Capture the cell that displays the provided text and extract its [x, y] central coordinate. 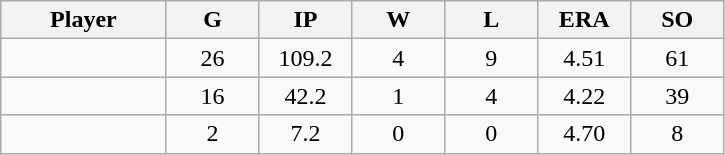
4.51 [584, 58]
L [492, 20]
8 [678, 134]
4.22 [584, 96]
7.2 [306, 134]
39 [678, 96]
42.2 [306, 96]
109.2 [306, 58]
61 [678, 58]
Player [84, 20]
1 [398, 96]
4.70 [584, 134]
9 [492, 58]
G [212, 20]
2 [212, 134]
SO [678, 20]
16 [212, 96]
IP [306, 20]
26 [212, 58]
ERA [584, 20]
W [398, 20]
